Capture the cell that displays the provided text and extract its (x, y) central coordinate. 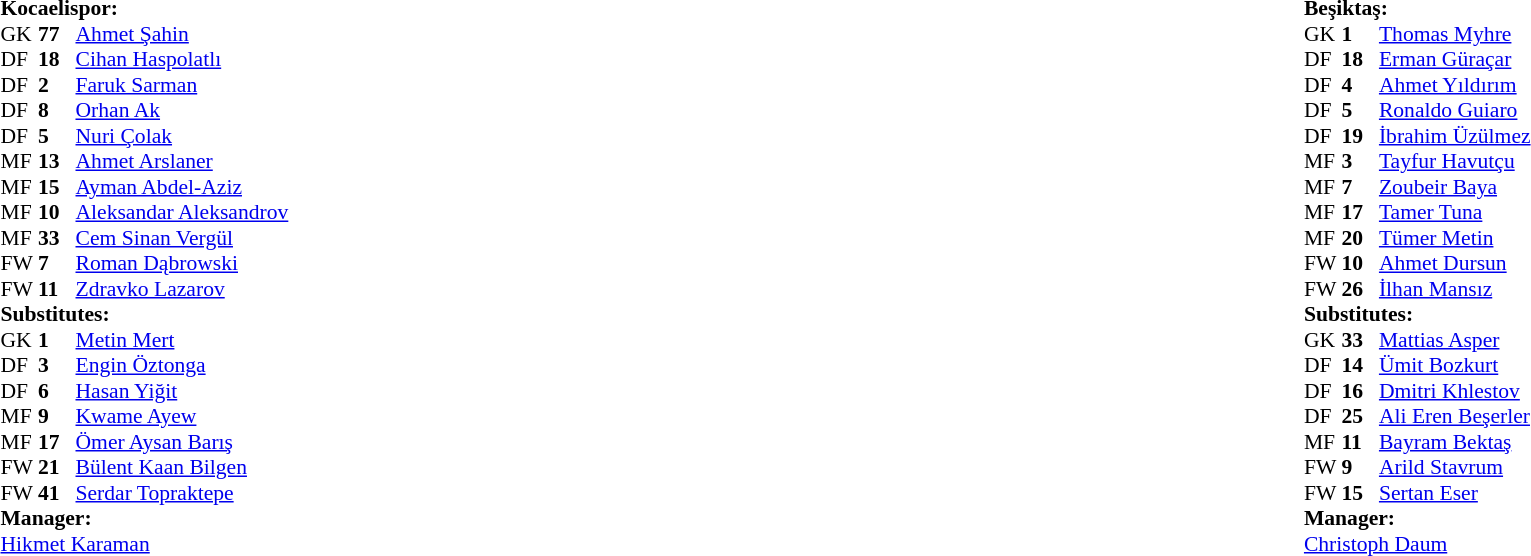
Ahmet Arslaner (182, 161)
Engin Öztonga (182, 365)
Erman Güraçar (1455, 59)
İlhan Mansız (1455, 289)
Bülent Kaan Bilgen (182, 467)
Ahmet Dursun (1455, 263)
19 (1360, 136)
Ayman Abdel-Aziz (182, 187)
25 (1360, 417)
41 (57, 493)
4 (1360, 85)
8 (57, 111)
Zoubeir Baya (1455, 187)
20 (1360, 238)
Cem Sinan Vergül (182, 238)
Mattias Asper (1455, 340)
Ronaldo Guiaro (1455, 111)
Faruk Sarman (182, 85)
Tayfur Havutçu (1455, 161)
Hasan Yiğit (182, 391)
2 (57, 85)
Tümer Metin (1455, 238)
Ahmet Şahin (182, 34)
Ümit Bozkurt (1455, 365)
Arild Stavrum (1455, 467)
Dmitri Khlestov (1455, 391)
77 (57, 34)
21 (57, 467)
Kwame Ayew (182, 417)
Zdravko Lazarov (182, 289)
26 (1360, 289)
Aleksandar Aleksandrov (182, 213)
Serdar Topraktepe (182, 493)
Ahmet Yıldırım (1455, 85)
14 (1360, 365)
Ömer Aysan Barış (182, 442)
Cihan Haspolatlı (182, 59)
Thomas Myhre (1455, 34)
Bayram Bektaş (1455, 442)
Ali Eren Beşerler (1455, 417)
Nuri Çolak (182, 136)
Orhan Ak (182, 111)
Metin Mert (182, 340)
13 (57, 161)
Sertan Eser (1455, 493)
16 (1360, 391)
İbrahim Üzülmez (1455, 136)
Roman Dąbrowski (182, 263)
6 (57, 391)
Tamer Tuna (1455, 213)
